Search for the cell housing the specified text and yield its [X, Y] center coordinate. 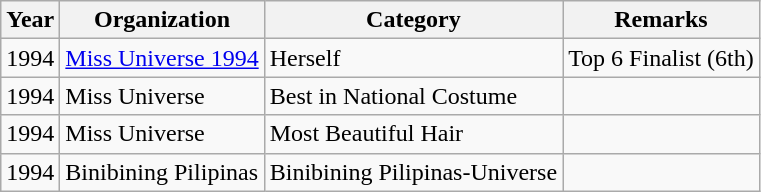
Remarks [662, 20]
Top 6 Finalist (6th) [662, 58]
Category [413, 20]
Year [30, 20]
Most Beautiful Hair [413, 134]
Miss Universe 1994 [162, 58]
Best in National Costume [413, 96]
Herself [413, 58]
Organization [162, 20]
Binibining Pilipinas-Universe [413, 172]
Binibining Pilipinas [162, 172]
